Output the (X, Y) coordinate of the center of the cell containing the given text.  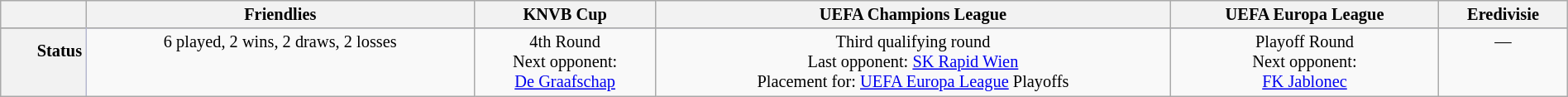
UEFA Champions League (913, 14)
Playoff RoundNext opponent:FK Jablonec (1305, 62)
4th RoundNext opponent:De Graafschap (566, 62)
Friendlies (280, 14)
KNVB Cup (566, 14)
6 played, 2 wins, 2 draws, 2 losses (280, 62)
UEFA Europa League (1305, 14)
Eredivisie (1503, 14)
— (1503, 62)
Third qualifying roundLast opponent: SK Rapid WienPlacement for: UEFA Europa League Playoffs (913, 62)
Status (43, 62)
